Search for the cell housing the specified text and yield its [X, Y] center coordinate. 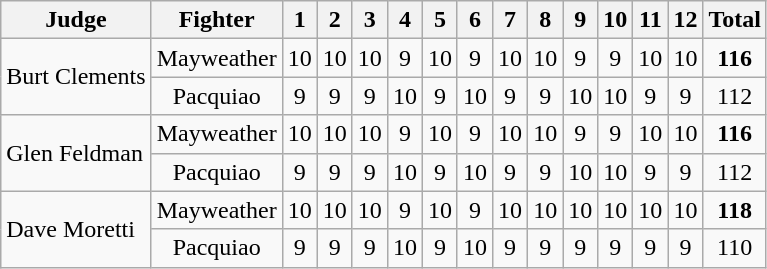
1 [300, 20]
Glen Feldman [76, 153]
8 [546, 20]
3 [370, 20]
4 [404, 20]
Dave Moretti [76, 229]
Burt Clements [76, 77]
118 [735, 210]
Total [735, 20]
110 [735, 248]
5 [440, 20]
11 [650, 20]
2 [334, 20]
7 [510, 20]
6 [474, 20]
Judge [76, 20]
12 [686, 20]
Fighter [216, 20]
